Provide the (X, Y) coordinate of the cell's center where the given text is located.  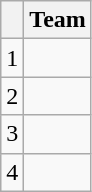
4 (12, 172)
3 (12, 134)
Team (58, 20)
1 (12, 58)
2 (12, 96)
